Output the [X, Y] coordinate of the center of the cell containing the given text.  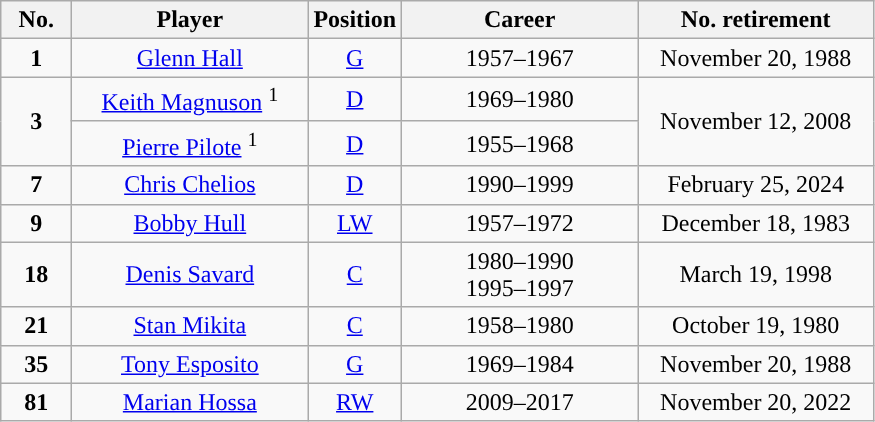
1955–1968 [520, 144]
18 [36, 274]
Marian Hossa [190, 402]
81 [36, 402]
1969–1984 [520, 364]
35 [36, 364]
Position [355, 20]
February 25, 2024 [756, 185]
1957–1972 [520, 223]
21 [36, 326]
1957–1967 [520, 58]
9 [36, 223]
Bobby Hull [190, 223]
Stan Mikita [190, 326]
1980–19901995–1997 [520, 274]
LW [355, 223]
2009–2017 [520, 402]
1969–1980 [520, 100]
Player [190, 20]
Glenn Hall [190, 58]
No. retirement [756, 20]
Chris Chelios [190, 185]
1990–1999 [520, 185]
RW [355, 402]
Career [520, 20]
7 [36, 185]
October 19, 1980 [756, 326]
1 [36, 58]
December 18, 1983 [756, 223]
Tony Esposito [190, 364]
Keith Magnuson 1 [190, 100]
1958–1980 [520, 326]
March 19, 1998 [756, 274]
November 20, 2022 [756, 402]
November 12, 2008 [756, 122]
Pierre Pilote 1 [190, 144]
Denis Savard [190, 274]
No. [36, 20]
3 [36, 122]
